Provide the [X, Y] coordinate of the cell's center where the given text is located.  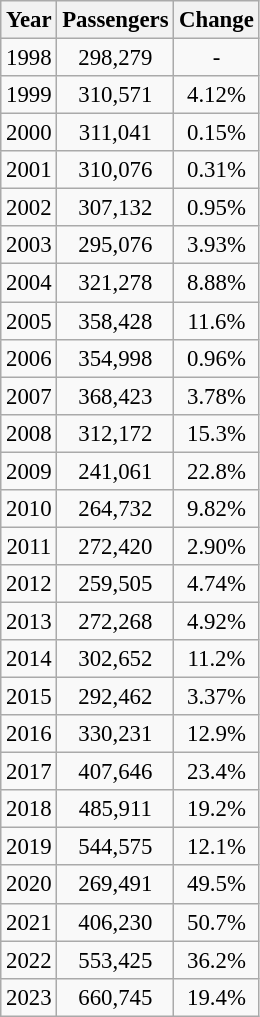
0.15% [216, 133]
2001 [29, 170]
2023 [29, 997]
9.82% [216, 509]
49.5% [216, 885]
2018 [29, 809]
269,491 [116, 885]
22.8% [216, 471]
241,061 [116, 471]
2016 [29, 734]
2000 [29, 133]
4.92% [216, 621]
406,230 [116, 922]
272,268 [116, 621]
553,425 [116, 960]
Year [29, 20]
19.2% [216, 809]
354,998 [116, 358]
2008 [29, 433]
11.6% [216, 321]
3.37% [216, 697]
2015 [29, 697]
660,745 [116, 997]
330,231 [116, 734]
2021 [29, 922]
2003 [29, 245]
2017 [29, 772]
2007 [29, 396]
1998 [29, 58]
2004 [29, 283]
12.1% [216, 847]
302,652 [116, 659]
1999 [29, 95]
485,911 [116, 809]
2019 [29, 847]
2022 [29, 960]
2.90% [216, 546]
0.95% [216, 208]
544,575 [116, 847]
311,041 [116, 133]
310,571 [116, 95]
358,428 [116, 321]
Passengers [116, 20]
368,423 [116, 396]
259,505 [116, 584]
2020 [29, 885]
- [216, 58]
4.12% [216, 95]
4.74% [216, 584]
312,172 [116, 433]
19.4% [216, 997]
2014 [29, 659]
292,462 [116, 697]
23.4% [216, 772]
2006 [29, 358]
3.93% [216, 245]
321,278 [116, 283]
36.2% [216, 960]
2010 [29, 509]
2009 [29, 471]
407,646 [116, 772]
264,732 [116, 509]
2013 [29, 621]
272,420 [116, 546]
3.78% [216, 396]
307,132 [116, 208]
15.3% [216, 433]
50.7% [216, 922]
11.2% [216, 659]
Change [216, 20]
0.96% [216, 358]
2005 [29, 321]
310,076 [116, 170]
298,279 [116, 58]
2011 [29, 546]
2012 [29, 584]
2002 [29, 208]
0.31% [216, 170]
12.9% [216, 734]
295,076 [116, 245]
8.88% [216, 283]
